From the cell containing the given text, extract its center point as (x, y) coordinate. 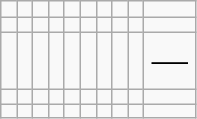
— (170, 61)
